Scan for the cell matching the given text and deliver its [X, Y] coordinate at center. 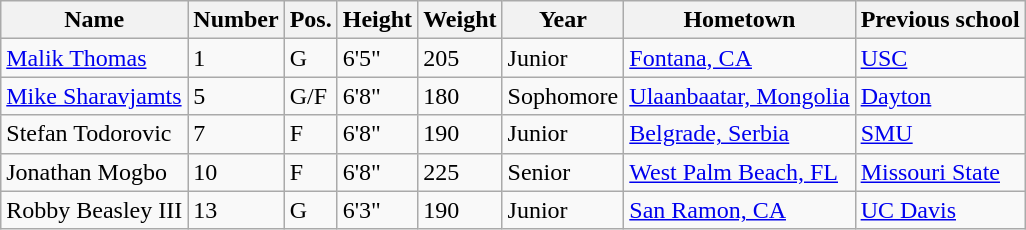
205 [460, 58]
5 [236, 96]
West Palm Beach, FL [740, 172]
180 [460, 96]
Year [563, 20]
Name [94, 20]
Height [377, 20]
Jonathan Mogbo [94, 172]
Fontana, CA [740, 58]
225 [460, 172]
Malik Thomas [94, 58]
Robby Beasley III [94, 210]
Senior [563, 172]
6'5" [377, 58]
Ulaanbaatar, Mongolia [740, 96]
1 [236, 58]
10 [236, 172]
Number [236, 20]
Previous school [940, 20]
6'3" [377, 210]
Missouri State [940, 172]
Sophomore [563, 96]
Belgrade, Serbia [740, 134]
Pos. [310, 20]
UC Davis [940, 210]
USC [940, 58]
G/F [310, 96]
Weight [460, 20]
Hometown [740, 20]
Stefan Todorovic [94, 134]
San Ramon, CA [740, 210]
Mike Sharavjamts [94, 96]
Dayton [940, 96]
7 [236, 134]
SMU [940, 134]
13 [236, 210]
